Scan for the cell matching the given text and deliver its (x, y) coordinate at center. 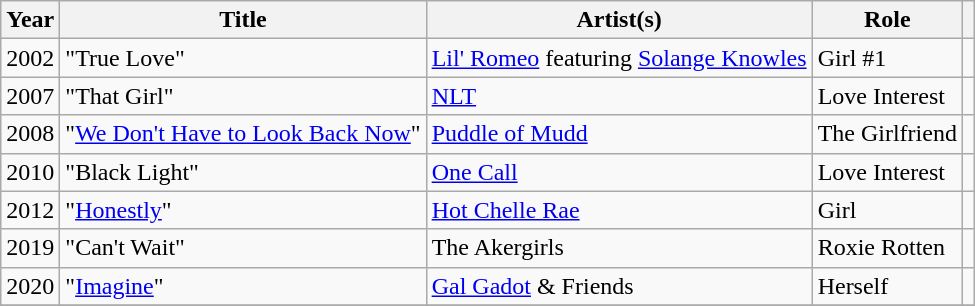
"True Love" (243, 58)
"Honestly" (243, 210)
Gal Gadot & Friends (619, 286)
NLT (619, 96)
2020 (30, 286)
Title (243, 20)
Role (887, 20)
2012 (30, 210)
Roxie Rotten (887, 248)
Girl #1 (887, 58)
One Call (619, 172)
Artist(s) (619, 20)
Herself (887, 286)
"Imagine" (243, 286)
2007 (30, 96)
Puddle of Mudd (619, 134)
2008 (30, 134)
Lil' Romeo featuring Solange Knowles (619, 58)
Girl (887, 210)
2019 (30, 248)
"We Don't Have to Look Back Now" (243, 134)
Hot Chelle Rae (619, 210)
Year (30, 20)
The Akergirls (619, 248)
"Black Light" (243, 172)
"Can't Wait" (243, 248)
2002 (30, 58)
"That Girl" (243, 96)
2010 (30, 172)
The Girlfriend (887, 134)
